Search for the cell housing the specified text and yield its (X, Y) center coordinate. 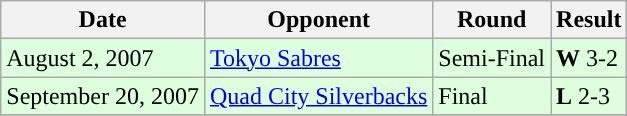
August 2, 2007 (103, 58)
Opponent (318, 20)
Tokyo Sabres (318, 58)
L 2-3 (589, 96)
Round (492, 20)
W 3-2 (589, 58)
Result (589, 20)
Semi-Final (492, 58)
Quad City Silverbacks (318, 96)
September 20, 2007 (103, 96)
Final (492, 96)
Date (103, 20)
